Pinpoint the cell where the given text exists, returning its (x, y) midpoint coordinate. 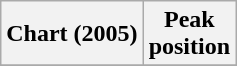
Peakposition (189, 34)
Chart (2005) (72, 34)
